Find where the given text appears and provide that cell's center as (X, Y) coordinate. 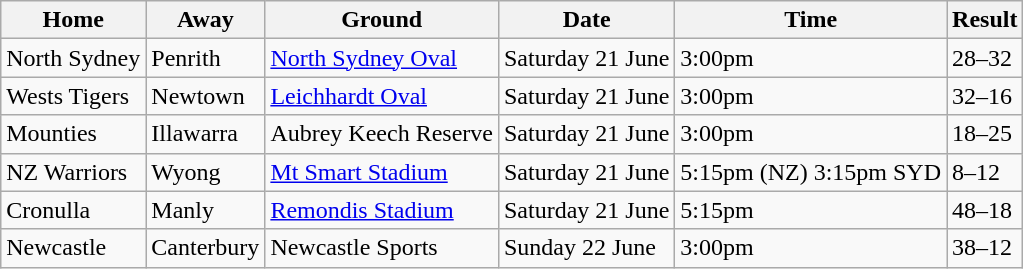
Wests Tigers (74, 96)
Penrith (206, 58)
NZ Warriors (74, 172)
Home (74, 20)
Mounties (74, 134)
Wyong (206, 172)
Ground (382, 20)
Newcastle Sports (382, 248)
Away (206, 20)
Leichhardt Oval (382, 96)
Newtown (206, 96)
Mt Smart Stadium (382, 172)
38–12 (985, 248)
5:15pm (NZ) 3:15pm SYD (811, 172)
North Sydney (74, 58)
Manly (206, 210)
5:15pm (811, 210)
8–12 (985, 172)
Sunday 22 June (586, 248)
Date (586, 20)
48–18 (985, 210)
18–25 (985, 134)
Newcastle (74, 248)
Cronulla (74, 210)
Result (985, 20)
North Sydney Oval (382, 58)
32–16 (985, 96)
Time (811, 20)
Canterbury (206, 248)
Remondis Stadium (382, 210)
Illawarra (206, 134)
28–32 (985, 58)
Aubrey Keech Reserve (382, 134)
